Output the [X, Y] coordinate of the center of the cell containing the given text.  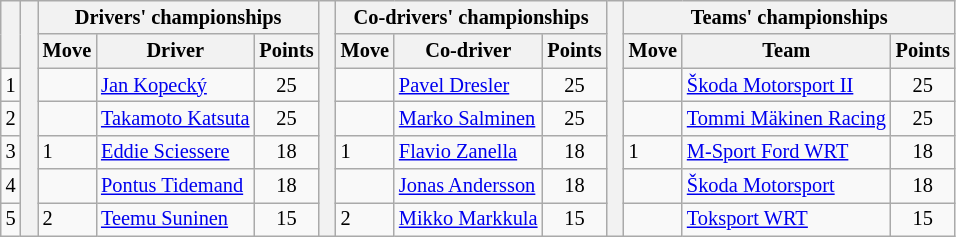
Pontus Tidemand [175, 186]
Flavio Zanella [468, 152]
Toksport WRT [786, 219]
Pavel Dresler [468, 85]
Teemu Suninen [175, 219]
Tommi Mäkinen Racing [786, 118]
Drivers' championships [178, 17]
Škoda Motorsport II [786, 85]
Mikko Markkula [468, 219]
Jan Kopecký [175, 85]
Teams' championships [790, 17]
Škoda Motorsport [786, 186]
5 [11, 219]
Marko Salminen [468, 118]
Jonas Andersson [468, 186]
Driver [175, 51]
Eddie Sciessere [175, 152]
Takamoto Katsuta [175, 118]
4 [11, 186]
Team [786, 51]
M-Sport Ford WRT [786, 152]
Co-drivers' championships [472, 17]
3 [11, 152]
Co-driver [468, 51]
